For the text-containing cell, return its midpoint in (x, y) coordinate format. 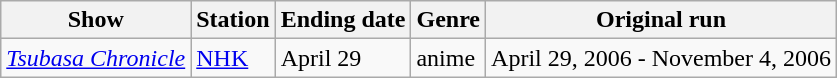
Original run (662, 20)
April 29, 2006 - November 4, 2006 (662, 58)
Ending date (343, 20)
Show (96, 20)
Genre (448, 20)
NHK (233, 58)
Tsubasa Chronicle (96, 58)
anime (448, 58)
Station (233, 20)
April 29 (343, 58)
